Pinpoint the cell where the given text exists, returning its (x, y) midpoint coordinate. 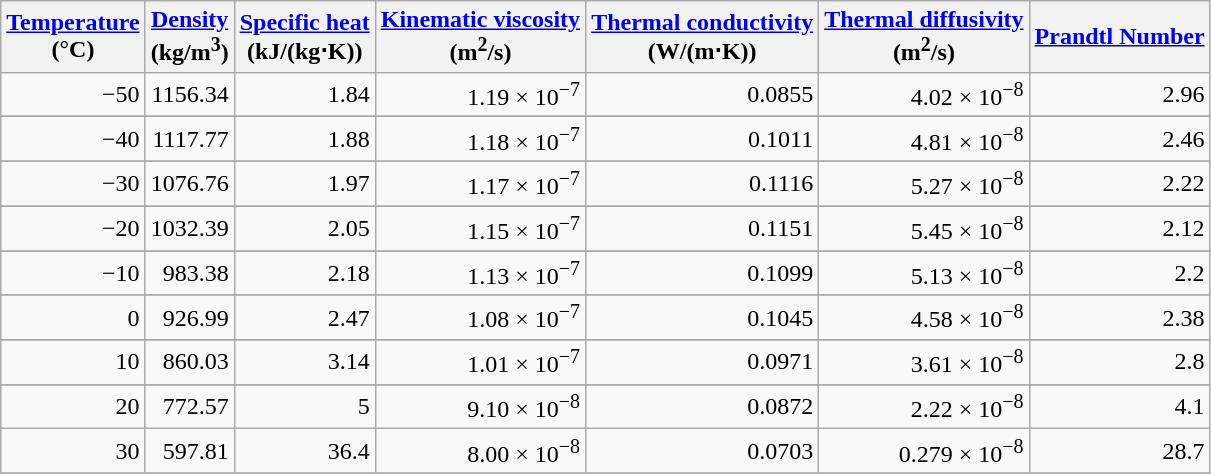
4.58 × 10−8 (924, 318)
Kinematic viscosity(m2/s) (480, 37)
30 (73, 452)
1.18 × 10−7 (480, 140)
2.2 (1120, 274)
597.81 (190, 452)
10 (73, 362)
−10 (73, 274)
1.17 × 10−7 (480, 184)
1.84 (304, 94)
2.38 (1120, 318)
−50 (73, 94)
1117.77 (190, 140)
−40 (73, 140)
983.38 (190, 274)
1.88 (304, 140)
4.81 × 10−8 (924, 140)
1.19 × 10−7 (480, 94)
1.97 (304, 184)
1.08 × 10−7 (480, 318)
3.14 (304, 362)
0.1099 (702, 274)
1156.34 (190, 94)
1.01 × 10−7 (480, 362)
2.46 (1120, 140)
0.0971 (702, 362)
4.02 × 10−8 (924, 94)
2.22 (1120, 184)
772.57 (190, 406)
2.05 (304, 228)
1076.76 (190, 184)
Temperature(°C) (73, 37)
Prandtl Number (1120, 37)
5.45 × 10−8 (924, 228)
20 (73, 406)
2.96 (1120, 94)
Thermal conductivity(W/(m⋅K)) (702, 37)
0.0855 (702, 94)
0.1011 (702, 140)
36.4 (304, 452)
1.13 × 10−7 (480, 274)
Thermal diffusivity(m2/s) (924, 37)
Density(kg/m3) (190, 37)
2.47 (304, 318)
2.8 (1120, 362)
3.61 × 10−8 (924, 362)
0.1151 (702, 228)
2.22 × 10−8 (924, 406)
−30 (73, 184)
0 (73, 318)
5.27 × 10−8 (924, 184)
0.0703 (702, 452)
28.7 (1120, 452)
4.1 (1120, 406)
−20 (73, 228)
9.10 × 10−8 (480, 406)
0.1045 (702, 318)
2.12 (1120, 228)
0.0872 (702, 406)
2.18 (304, 274)
5 (304, 406)
0.279 × 10−8 (924, 452)
Specific heat(kJ/(kg⋅K)) (304, 37)
8.00 × 10−8 (480, 452)
1032.39 (190, 228)
860.03 (190, 362)
0.1116 (702, 184)
926.99 (190, 318)
5.13 × 10−8 (924, 274)
1.15 × 10−7 (480, 228)
